Capture the cell that displays the provided text and extract its [x, y] central coordinate. 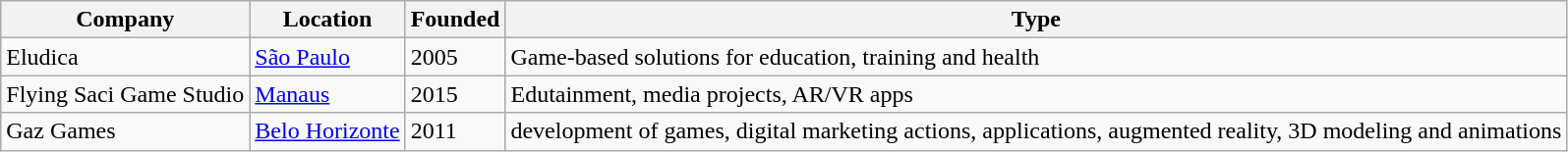
2005 [455, 57]
Eludica [126, 57]
Game-based solutions for education, training and health [1036, 57]
2015 [455, 94]
Flying Saci Game Studio [126, 94]
2011 [455, 131]
Manaus [327, 94]
Type [1036, 20]
São Paulo [327, 57]
Company [126, 20]
development of games, digital marketing actions, applications, augmented reality, 3D modeling and animations [1036, 131]
Edutainment, media projects, AR/VR apps [1036, 94]
Belo Horizonte [327, 131]
Location [327, 20]
Founded [455, 20]
Gaz Games [126, 131]
